Provide the (x, y) coordinate of the cell's center where the given text is located.  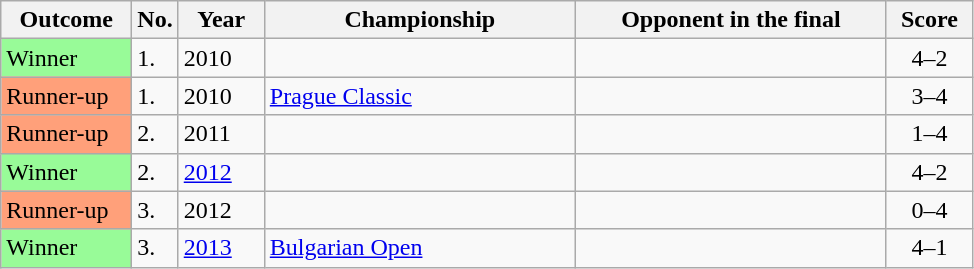
Opponent in the final (730, 20)
Score (929, 20)
Bulgarian Open (420, 248)
0–4 (929, 210)
1–4 (929, 134)
Year (221, 20)
Prague Classic (420, 96)
2011 (221, 134)
2013 (221, 248)
4–1 (929, 248)
Outcome (66, 20)
3–4 (929, 96)
No. (155, 20)
Championship (420, 20)
